From the cell containing the given text, extract its center point as (X, Y) coordinate. 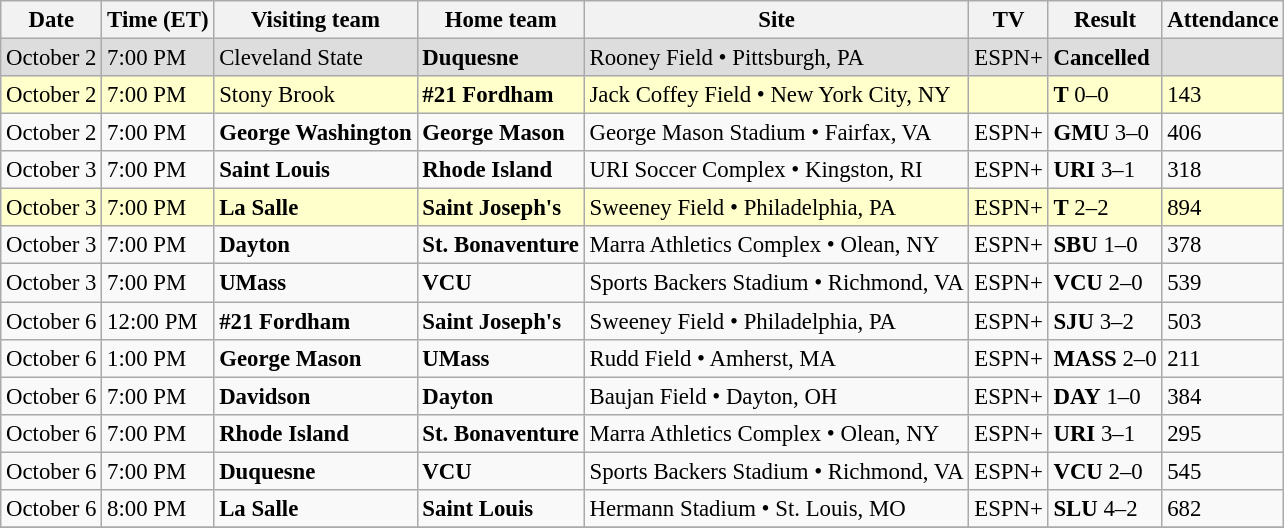
406 (1223, 133)
George Washington (316, 133)
T 2–2 (1105, 208)
Hermann Stadium • St. Louis, MO (776, 509)
143 (1223, 95)
503 (1223, 321)
Visiting team (316, 20)
Time (ET) (158, 20)
318 (1223, 170)
Home team (500, 20)
Baujan Field • Dayton, OH (776, 396)
12:00 PM (158, 321)
Date (52, 20)
Davidson (316, 396)
545 (1223, 471)
MASS 2–0 (1105, 358)
Cancelled (1105, 58)
211 (1223, 358)
T 0–0 (1105, 95)
TV (1008, 20)
Attendance (1223, 20)
Jack Coffey Field • New York City, NY (776, 95)
SJU 3–2 (1105, 321)
539 (1223, 283)
SLU 4–2 (1105, 509)
SBU 1–0 (1105, 245)
Cleveland State (316, 58)
1:00 PM (158, 358)
8:00 PM (158, 509)
URI Soccer Complex • Kingston, RI (776, 170)
George Mason Stadium • Fairfax, VA (776, 133)
682 (1223, 509)
378 (1223, 245)
DAY 1–0 (1105, 396)
Rudd Field • Amherst, MA (776, 358)
GMU 3–0 (1105, 133)
894 (1223, 208)
Result (1105, 20)
384 (1223, 396)
Stony Brook (316, 95)
Rooney Field • Pittsburgh, PA (776, 58)
295 (1223, 433)
Site (776, 20)
